Return [X, Y] of the center of cell containing provided text 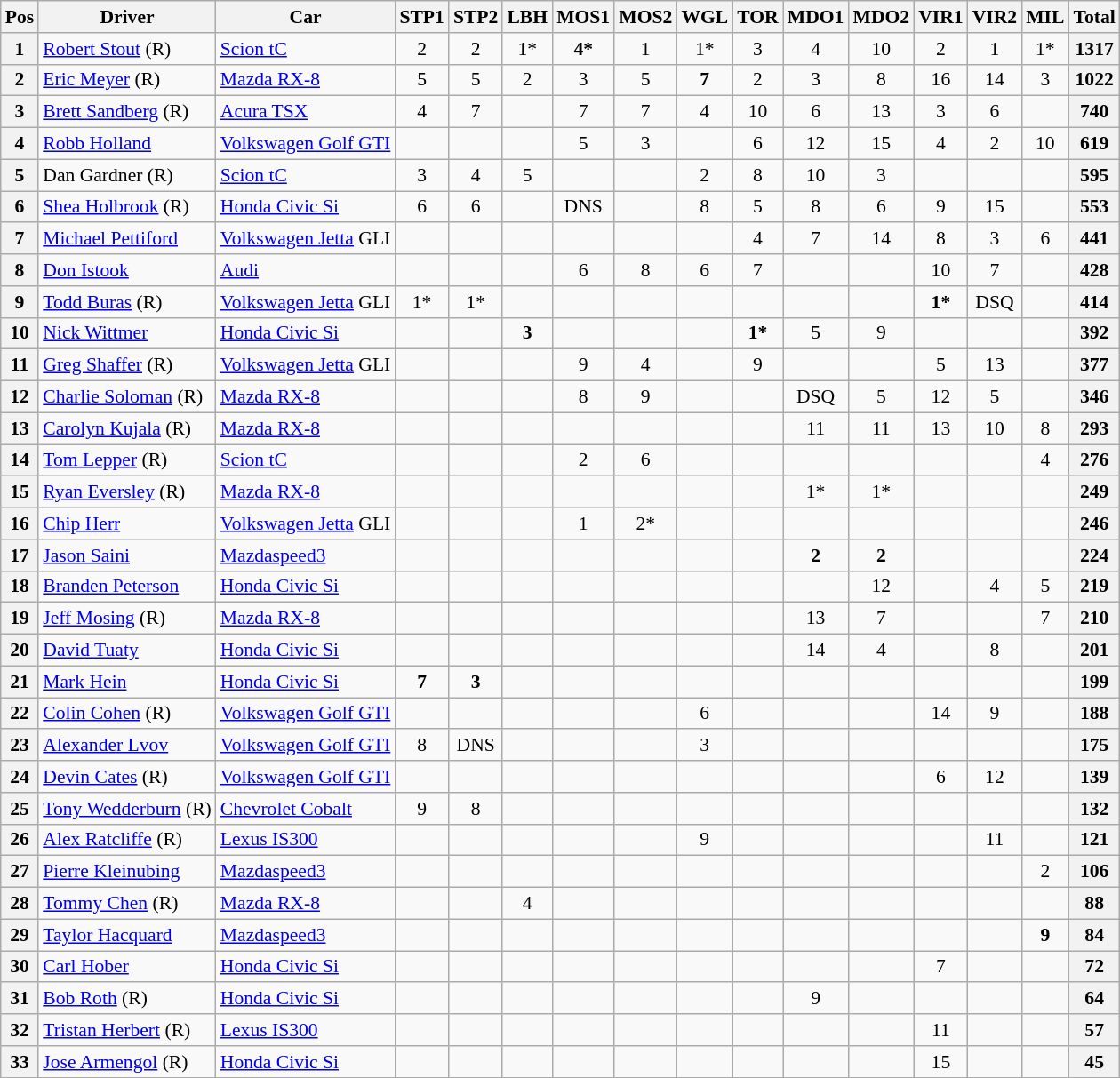
MOS2 [645, 17]
106 [1093, 872]
Devin Cates (R) [127, 777]
293 [1093, 428]
199 [1093, 682]
MIL [1045, 17]
26 [20, 840]
Taylor Hacquard [127, 935]
346 [1093, 397]
428 [1093, 270]
Nick Wittmer [127, 333]
Ryan Eversley (R) [127, 492]
121 [1093, 840]
TOR [757, 17]
Michael Pettiford [127, 239]
57 [1093, 1030]
29 [20, 935]
WGL [704, 17]
Bob Roth (R) [127, 999]
377 [1093, 365]
Tony Wedderburn (R) [127, 809]
1317 [1093, 49]
31 [20, 999]
441 [1093, 239]
210 [1093, 619]
28 [20, 904]
595 [1093, 175]
Alex Ratcliffe (R) [127, 840]
30 [20, 967]
24 [20, 777]
Audi [306, 270]
Colin Cohen (R) [127, 714]
201 [1093, 651]
Pos [20, 17]
Todd Buras (R) [127, 302]
Greg Shaffer (R) [127, 365]
33 [20, 1062]
246 [1093, 523]
132 [1093, 809]
Pierre Kleinubing [127, 872]
Tristan Herbert (R) [127, 1030]
Tommy Chen (R) [127, 904]
139 [1093, 777]
249 [1093, 492]
VIR2 [996, 17]
Jason Saini [127, 555]
19 [20, 619]
4* [583, 49]
Jose Armengol (R) [127, 1062]
32 [20, 1030]
Mark Hein [127, 682]
VIR1 [940, 17]
2* [645, 523]
STP2 [476, 17]
Acura TSX [306, 112]
Chevrolet Cobalt [306, 809]
23 [20, 746]
Robb Holland [127, 144]
25 [20, 809]
553 [1093, 207]
Dan Gardner (R) [127, 175]
Robert Stout (R) [127, 49]
Chip Herr [127, 523]
David Tuaty [127, 651]
Carl Hober [127, 967]
Total [1093, 17]
20 [20, 651]
STP1 [421, 17]
22 [20, 714]
88 [1093, 904]
414 [1093, 302]
Branden Peterson [127, 587]
392 [1093, 333]
Don Istook [127, 270]
619 [1093, 144]
Brett Sandberg (R) [127, 112]
18 [20, 587]
Eric Meyer (R) [127, 80]
64 [1093, 999]
MOS1 [583, 17]
27 [20, 872]
219 [1093, 587]
Shea Holbrook (R) [127, 207]
Tom Lepper (R) [127, 460]
Car [306, 17]
Alexander Lvov [127, 746]
MDO2 [881, 17]
21 [20, 682]
740 [1093, 112]
1022 [1093, 80]
Driver [127, 17]
LBH [527, 17]
84 [1093, 935]
224 [1093, 555]
45 [1093, 1062]
Jeff Mosing (R) [127, 619]
Charlie Soloman (R) [127, 397]
72 [1093, 967]
175 [1093, 746]
Carolyn Kujala (R) [127, 428]
276 [1093, 460]
MDO1 [816, 17]
188 [1093, 714]
17 [20, 555]
